Detect which cell encompasses the target text, then output its [X, Y] center coordinate. 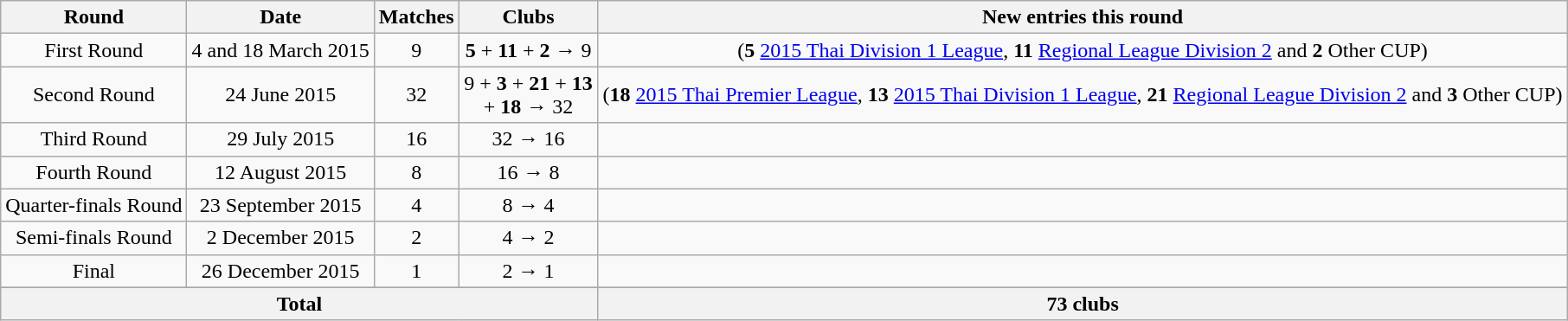
9 [416, 50]
4 → 2 [528, 238]
73 clubs [1083, 304]
Third Round [93, 139]
8 [416, 172]
32 [416, 95]
Round [93, 17]
8 → 4 [528, 205]
26 December 2015 [280, 271]
2 → 1 [528, 271]
12 August 2015 [280, 172]
5 + 11 + 2 → 9 [528, 50]
16 → 8 [528, 172]
2 [416, 238]
Final [93, 271]
32 → 16 [528, 139]
(18 2015 Thai Premier League, 13 2015 Thai Division 1 League, 21 Regional League Division 2 and 3 Other CUP) [1083, 95]
16 [416, 139]
Total [299, 304]
Clubs [528, 17]
1 [416, 271]
4 [416, 205]
23 September 2015 [280, 205]
Quarter-finals Round [93, 205]
4 and 18 March 2015 [280, 50]
First Round [93, 50]
Date [280, 17]
9 + 3 + 21 + 13 + 18 → 32 [528, 95]
(5 2015 Thai Division 1 League, 11 Regional League Division 2 and 2 Other CUP) [1083, 50]
New entries this round [1083, 17]
Fourth Round [93, 172]
24 June 2015 [280, 95]
29 July 2015 [280, 139]
Matches [416, 17]
Second Round [93, 95]
Semi-finals Round [93, 238]
2 December 2015 [280, 238]
